For the text-containing cell, return its midpoint in (X, Y) coordinate format. 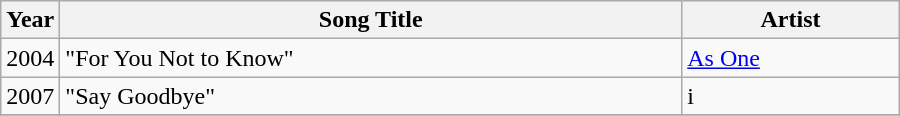
i (791, 96)
2007 (30, 96)
As One (791, 58)
Year (30, 20)
"Say Goodbye" (371, 96)
Artist (791, 20)
Song Title (371, 20)
"For You Not to Know" (371, 58)
2004 (30, 58)
